Identify which cell holds the provided text, then report its [x, y] central coordinate. 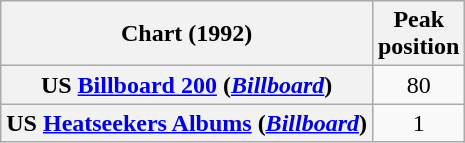
1 [418, 123]
Chart (1992) [187, 34]
US Billboard 200 (Billboard) [187, 85]
Peakposition [418, 34]
US Heatseekers Albums (Billboard) [187, 123]
80 [418, 85]
